Output the [x, y] coordinate of the center of the cell containing the given text.  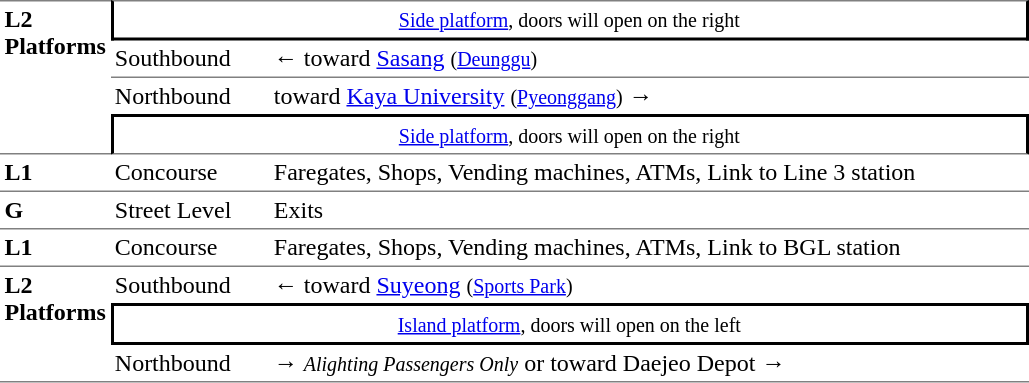
Faregates, Shops, Vending machines, ATMs, Link to BGL station [648, 248]
Island platform, doors will open on the left [569, 324]
→ Alighting Passengers Only or toward Daejeo Depot → [648, 364]
Exits [648, 211]
← toward Suyeong (Sports Park) [648, 285]
toward Kaya University (Pyeonggang) → [648, 96]
← toward Sasang (Deunggu) [648, 59]
Street Level [190, 211]
Faregates, Shops, Vending machines, ATMs, Link to Line 3 station [648, 173]
G [55, 211]
